Pinpoint the cell where the given text exists, returning its [x, y] midpoint coordinate. 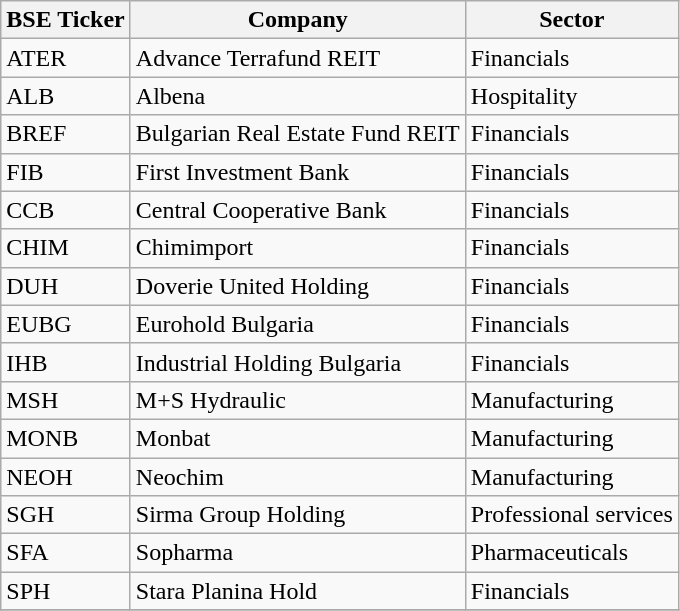
Advance Terrafund REIT [298, 58]
Sopharma [298, 553]
M+S Hydraulic [298, 400]
SGH [66, 515]
Professional services [572, 515]
Company [298, 20]
Doverie United Holding [298, 286]
First Investment Bank [298, 172]
MONB [66, 438]
Neochim [298, 477]
Stara Planina Hold [298, 591]
SPH [66, 591]
Pharmaceuticals [572, 553]
Eurohold Bulgaria [298, 324]
BSE Ticker [66, 20]
CCB [66, 210]
Hospitality [572, 96]
IHB [66, 362]
Sirma Group Holding [298, 515]
ATER [66, 58]
Sector [572, 20]
EUBG [66, 324]
Central Cooperative Bank [298, 210]
NEOH [66, 477]
Albena [298, 96]
Bulgarian Real Estate Fund REIT [298, 134]
BREF [66, 134]
CHIM [66, 248]
Chimimport [298, 248]
Monbat [298, 438]
FIB [66, 172]
Industrial Holding Bulgaria [298, 362]
ALB [66, 96]
SFA [66, 553]
MSH [66, 400]
DUH [66, 286]
